Locate the cell with the specified text and output its [X, Y] center coordinate. 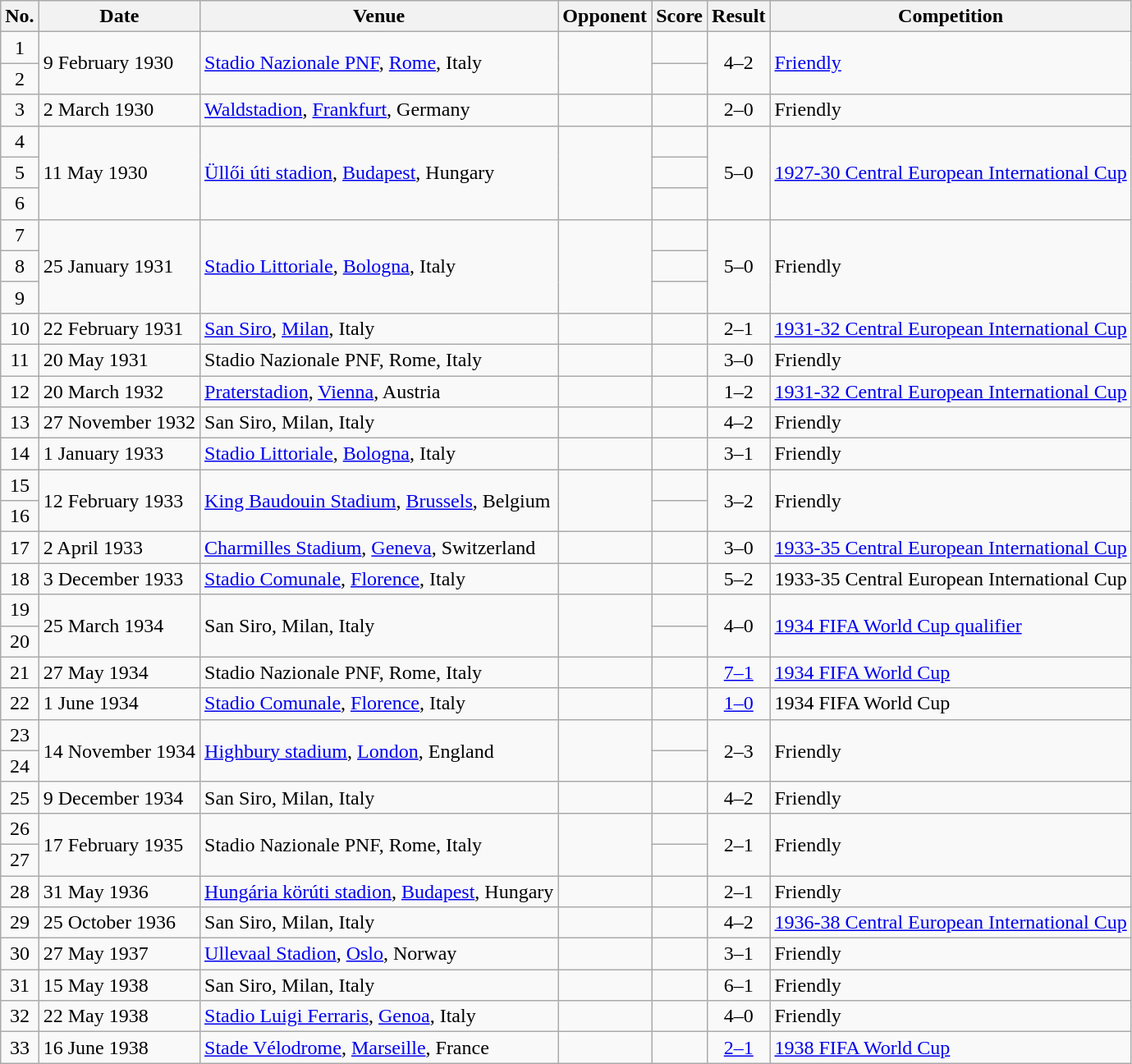
Opponent [605, 16]
Result [739, 16]
1 June 1934 [119, 704]
20 [20, 641]
1 [20, 48]
Ullevaal Stadion, Oslo, Norway [379, 954]
21 [20, 672]
1934 FIFA World Cup qualifier [951, 626]
Stade Vélodrome, Marseille, France [379, 1048]
6 [20, 204]
27 [20, 860]
Hungária körúti stadion, Budapest, Hungary [379, 891]
9 February 1930 [119, 63]
31 May 1936 [119, 891]
7–1 [739, 672]
1927-30 Central European International Cup [951, 172]
16 June 1938 [119, 1048]
1–0 [739, 704]
1936-38 Central European International Cup [951, 923]
11 May 1930 [119, 172]
29 [20, 923]
Date [119, 16]
26 [20, 828]
2–0 [739, 110]
11 [20, 360]
2 [20, 79]
3 December 1933 [119, 579]
Venue [379, 16]
12 [20, 392]
16 [20, 516]
27 November 1932 [119, 423]
22 [20, 704]
6–1 [739, 985]
13 [20, 423]
10 [20, 328]
17 [20, 548]
9 December 1934 [119, 797]
12 February 1933 [119, 501]
King Baudouin Stadium, Brussels, Belgium [379, 501]
25 October 1936 [119, 923]
1938 FIFA World Cup [951, 1048]
27 May 1934 [119, 672]
8 [20, 266]
18 [20, 579]
4 [20, 141]
22 February 1931 [119, 328]
Competition [951, 16]
2 March 1930 [119, 110]
1–2 [739, 392]
20 March 1932 [119, 392]
Score [680, 16]
22 May 1938 [119, 1016]
23 [20, 735]
3 [20, 110]
15 [20, 485]
Waldstadion, Frankfurt, Germany [379, 110]
33 [20, 1048]
14 [20, 454]
25 January 1931 [119, 266]
Üllői úti stadion, Budapest, Hungary [379, 172]
Stadio Luigi Ferraris, Genoa, Italy [379, 1016]
Charmilles Stadium, Geneva, Switzerland [379, 548]
24 [20, 766]
15 May 1938 [119, 985]
9 [20, 297]
Praterstadion, Vienna, Austria [379, 392]
27 May 1937 [119, 954]
32 [20, 1016]
1 January 1933 [119, 454]
17 February 1935 [119, 844]
No. [20, 16]
28 [20, 891]
30 [20, 954]
7 [20, 235]
2–3 [739, 750]
25 [20, 797]
5–2 [739, 579]
2 April 1933 [119, 548]
25 March 1934 [119, 626]
14 November 1934 [119, 750]
20 May 1931 [119, 360]
Highbury stadium, London, England [379, 750]
31 [20, 985]
5 [20, 172]
3–2 [739, 501]
19 [20, 610]
